Determine the (x, y) coordinate at the center of the cell enclosing the given text.  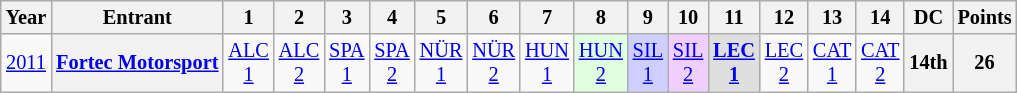
HUN1 (547, 63)
CAT1 (832, 63)
13 (832, 17)
10 (688, 17)
Year (26, 17)
7 (547, 17)
NÜR1 (442, 63)
14 (880, 17)
1 (248, 17)
CAT2 (880, 63)
8 (601, 17)
9 (648, 17)
SIL2 (688, 63)
Points (985, 17)
26 (985, 63)
SIL1 (648, 63)
Fortec Motorsport (137, 63)
ALC1 (248, 63)
6 (494, 17)
Entrant (137, 17)
12 (784, 17)
HUN2 (601, 63)
4 (392, 17)
LEC2 (784, 63)
NÜR2 (494, 63)
2 (299, 17)
3 (346, 17)
SPA2 (392, 63)
11 (734, 17)
SPA1 (346, 63)
2011 (26, 63)
LEC1 (734, 63)
14th (928, 63)
5 (442, 17)
ALC2 (299, 63)
DC (928, 17)
